Search for the cell housing the specified text and yield its [x, y] center coordinate. 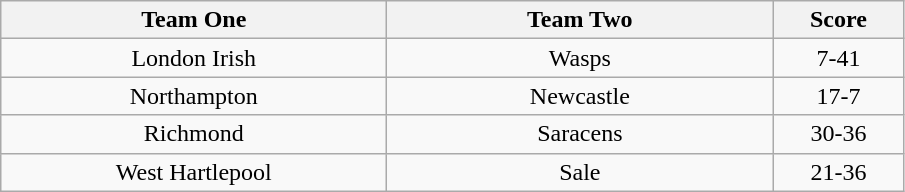
Score [838, 20]
21-36 [838, 172]
Sale [580, 172]
Richmond [194, 134]
London Irish [194, 58]
30-36 [838, 134]
17-7 [838, 96]
Team One [194, 20]
Newcastle [580, 96]
West Hartlepool [194, 172]
Saracens [580, 134]
Team Two [580, 20]
Wasps [580, 58]
7-41 [838, 58]
Northampton [194, 96]
